Return [X, Y] of the center of cell containing provided text 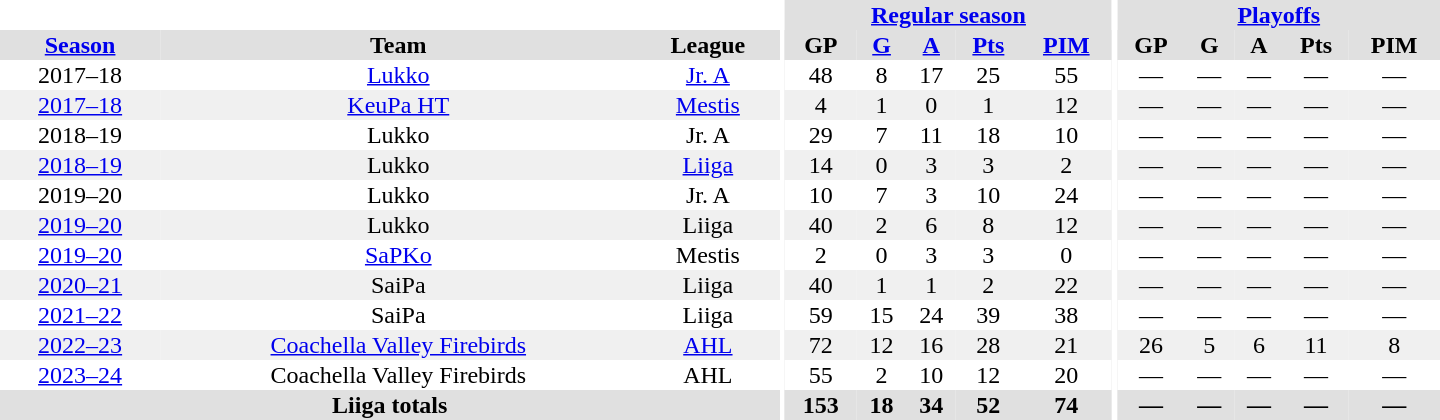
2023–24 [80, 375]
League [708, 45]
17 [931, 75]
39 [988, 315]
14 [821, 165]
20 [1066, 375]
2020–21 [80, 285]
48 [821, 75]
KeuPa HT [398, 105]
SaPKo [398, 255]
28 [988, 345]
52 [988, 405]
59 [821, 315]
21 [1066, 345]
Season [80, 45]
26 [1152, 345]
25 [988, 75]
22 [1066, 285]
2022–23 [80, 345]
34 [931, 405]
Playoffs [1279, 15]
72 [821, 345]
5 [1209, 345]
153 [821, 405]
29 [821, 135]
2021–22 [80, 315]
Liiga totals [390, 405]
15 [882, 315]
74 [1066, 405]
Team [398, 45]
38 [1066, 315]
16 [931, 345]
4 [821, 105]
Regular season [948, 15]
